Detect which cell encompasses the target text, then output its [X, Y] center coordinate. 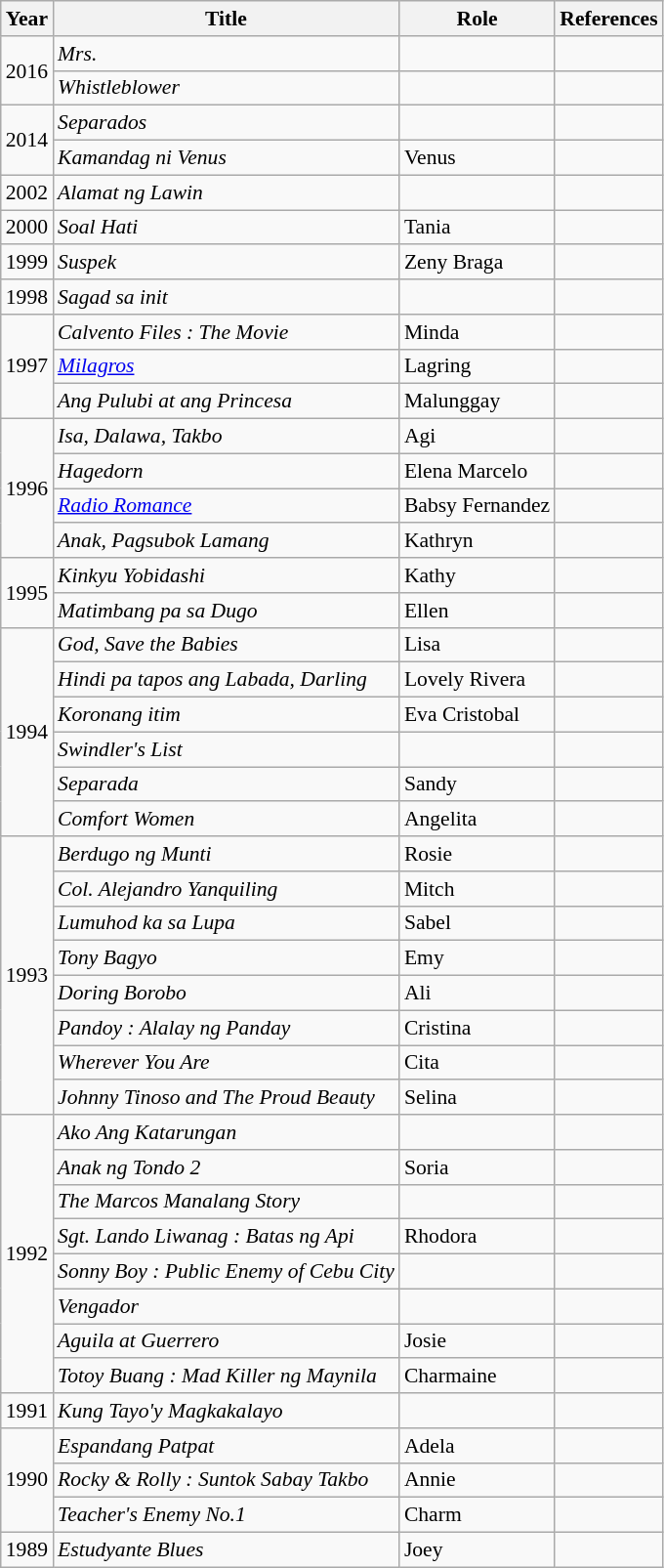
Venus [477, 158]
Hindi pa tapos ang Labada, Darling [227, 680]
Agi [477, 437]
Joey [477, 1550]
Matimbang pa sa Dugo [227, 611]
Alamat ng Lawin [227, 192]
Soria [477, 1167]
Kathryn [477, 541]
Koronang itim [227, 715]
Sonny Boy : Public Enemy of Cebu City [227, 1272]
Separados [227, 123]
Col. Alejandro Yanquiling [227, 889]
Radio Romance [227, 506]
Sabel [477, 923]
Charm [477, 1515]
Title [227, 19]
Berdugo ng Munti [227, 854]
2014 [27, 141]
Charmaine [477, 1377]
The Marcos Manalang Story [227, 1202]
Ali [477, 994]
Sgt. Lando Liwanag : Batas ng Api [227, 1237]
Sagad sa init [227, 297]
Kung Tayo'y Magkakalayo [227, 1411]
1994 [27, 732]
Wherever You Are [227, 1063]
Mitch [477, 889]
1995 [27, 592]
1989 [27, 1550]
Annie [477, 1480]
2000 [27, 228]
1998 [27, 297]
Milagros [227, 366]
Anak, Pagsubok Lamang [227, 541]
Comfort Women [227, 820]
1991 [27, 1411]
Emy [477, 958]
Lovely Rivera [477, 680]
Zeny Braga [477, 263]
Lumuhod ka sa Lupa [227, 923]
Babsy Fernandez [477, 506]
Mrs. [227, 54]
Calvento Files : The Movie [227, 332]
2016 [27, 70]
Doring Borobo [227, 994]
1993 [27, 975]
Kinkyu Yobidashi [227, 575]
Selina [477, 1098]
Year [27, 19]
Teacher's Enemy No.1 [227, 1515]
Anak ng Tondo 2 [227, 1167]
God, Save the Babies [227, 645]
Vengador [227, 1306]
Swindler's List [227, 749]
Rhodora [477, 1237]
Separada [227, 784]
Kamandag ni Venus [227, 158]
Josie [477, 1341]
Malunggay [477, 402]
1992 [27, 1254]
1990 [27, 1481]
Suspek [227, 263]
Tony Bagyo [227, 958]
Cita [477, 1063]
Minda [477, 332]
Eva Cristobal [477, 715]
Whistleblower [227, 88]
Totoy Buang : Mad Killer ng Maynila [227, 1377]
2002 [27, 192]
Adela [477, 1446]
Espandang Patpat [227, 1446]
Elena Marcelo [477, 471]
Johnny Tinoso and The Proud Beauty [227, 1098]
Sandy [477, 784]
Lisa [477, 645]
Rocky & Rolly : Suntok Sabay Takbo [227, 1480]
Cristina [477, 1028]
Lagring [477, 366]
1996 [27, 488]
Isa, Dalawa, Takbo [227, 437]
Ang Pulubi at ang Princesa [227, 402]
Soal Hati [227, 228]
Kathy [477, 575]
Ako Ang Katarungan [227, 1132]
Aguila at Guerrero [227, 1341]
Ellen [477, 611]
Tania [477, 228]
Rosie [477, 854]
1997 [27, 367]
Angelita [477, 820]
References [608, 19]
Pandoy : Alalay ng Panday [227, 1028]
Role [477, 19]
1999 [27, 263]
Hagedorn [227, 471]
Estudyante Blues [227, 1550]
